Scan for the cell matching the given text and deliver its (X, Y) coordinate at center. 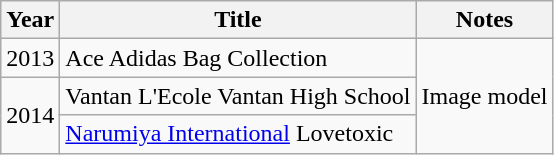
2014 (30, 115)
Ace Adidas Bag Collection (238, 58)
2013 (30, 58)
Title (238, 20)
Narumiya International Lovetoxic (238, 134)
Vantan L'Ecole Vantan High School (238, 96)
Year (30, 20)
Image model (484, 96)
Notes (484, 20)
